Output the (x, y) coordinate of the center of the cell containing the given text.  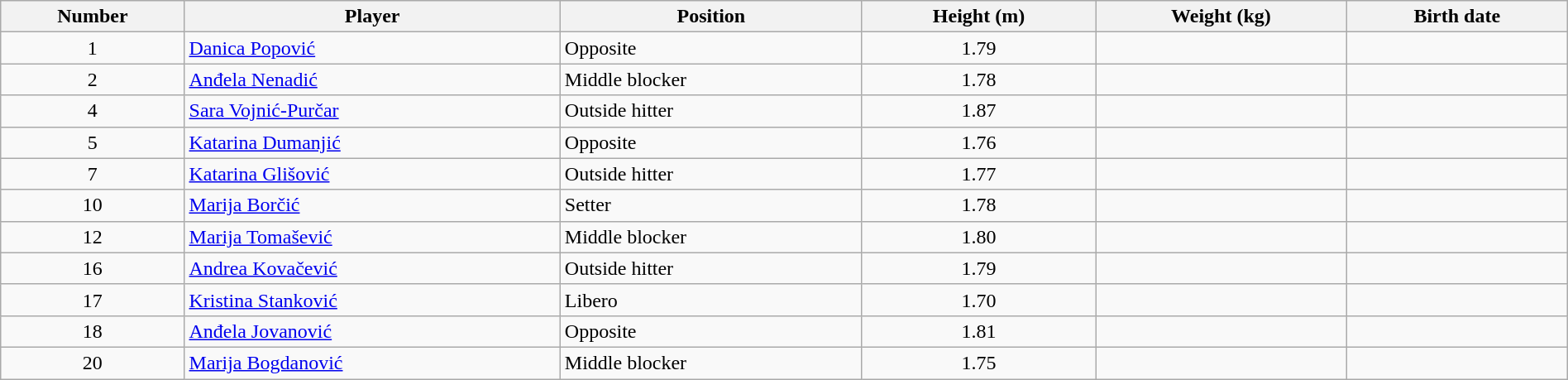
1.70 (978, 300)
10 (93, 205)
7 (93, 174)
Anđela Jovanović (372, 331)
Andrea Kovačević (372, 268)
Player (372, 17)
Katarina Glišović (372, 174)
1.87 (978, 111)
Marija Tomašević (372, 237)
2 (93, 79)
1.75 (978, 363)
20 (93, 363)
Katarina Dumanjić (372, 142)
16 (93, 268)
Height (m) (978, 17)
18 (93, 331)
Sara Vojnić-Purčar (372, 111)
Position (711, 17)
Marija Bogdanović (372, 363)
Danica Popović (372, 48)
1.81 (978, 331)
12 (93, 237)
Weight (kg) (1221, 17)
Setter (711, 205)
1.80 (978, 237)
Kristina Stanković (372, 300)
Anđela Nenadić (372, 79)
1.77 (978, 174)
1 (93, 48)
Libero (711, 300)
4 (93, 111)
17 (93, 300)
5 (93, 142)
1.76 (978, 142)
Marija Borčić (372, 205)
Birth date (1457, 17)
Number (93, 17)
